From the cell containing the given text, extract its center point as [x, y] coordinate. 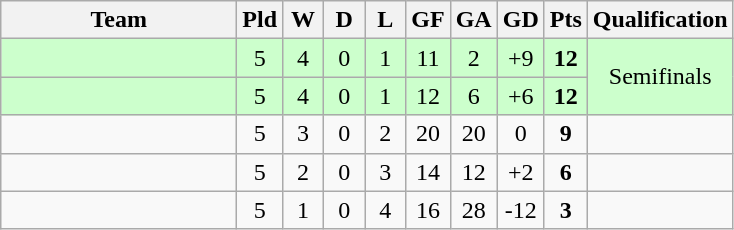
-12 [520, 210]
Pts [566, 20]
28 [474, 210]
Team [119, 20]
GD [520, 20]
L [386, 20]
GF [428, 20]
16 [428, 210]
W [304, 20]
+9 [520, 58]
11 [428, 58]
Semifinals [660, 77]
9 [566, 134]
Pld [260, 20]
14 [428, 172]
+6 [520, 96]
D [344, 20]
+2 [520, 172]
GA [474, 20]
Qualification [660, 20]
